Find where the given text appears and provide that cell's center as (x, y) coordinate. 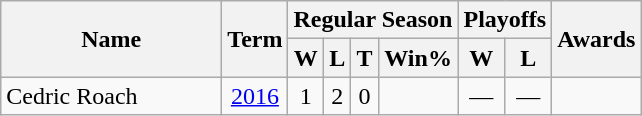
2 (336, 96)
Win% (418, 58)
Regular Season (373, 20)
1 (306, 96)
Name (112, 39)
Cedric Roach (112, 96)
Playoffs (505, 20)
0 (364, 96)
T (364, 58)
Term (255, 39)
Awards (596, 39)
2016 (255, 96)
